Locate the cell with the specified text and output its [x, y] center coordinate. 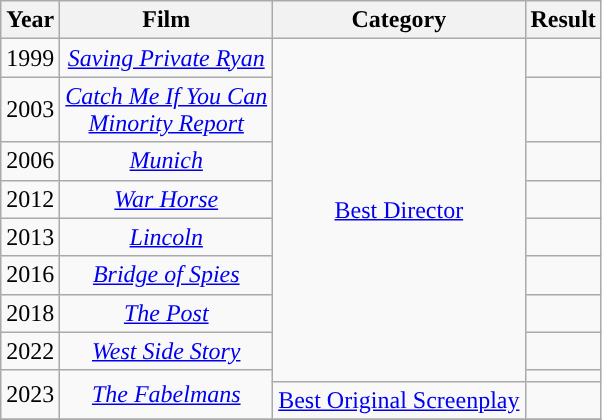
2003 [30, 110]
2018 [30, 313]
Catch Me If You CanMinority Report [166, 110]
Lincoln [166, 237]
2013 [30, 237]
Best Original Screenplay [399, 400]
Bridge of Spies [166, 275]
Film [166, 20]
1999 [30, 58]
2023 [30, 394]
2022 [30, 351]
Best Director [399, 210]
Year [30, 20]
2016 [30, 275]
2006 [30, 161]
Munich [166, 161]
Category [399, 20]
The Fabelmans [166, 394]
Result [563, 20]
War Horse [166, 199]
West Side Story [166, 351]
The Post [166, 313]
Saving Private Ryan [166, 58]
2012 [30, 199]
